For the text-containing cell, return its midpoint in [X, Y] coordinate format. 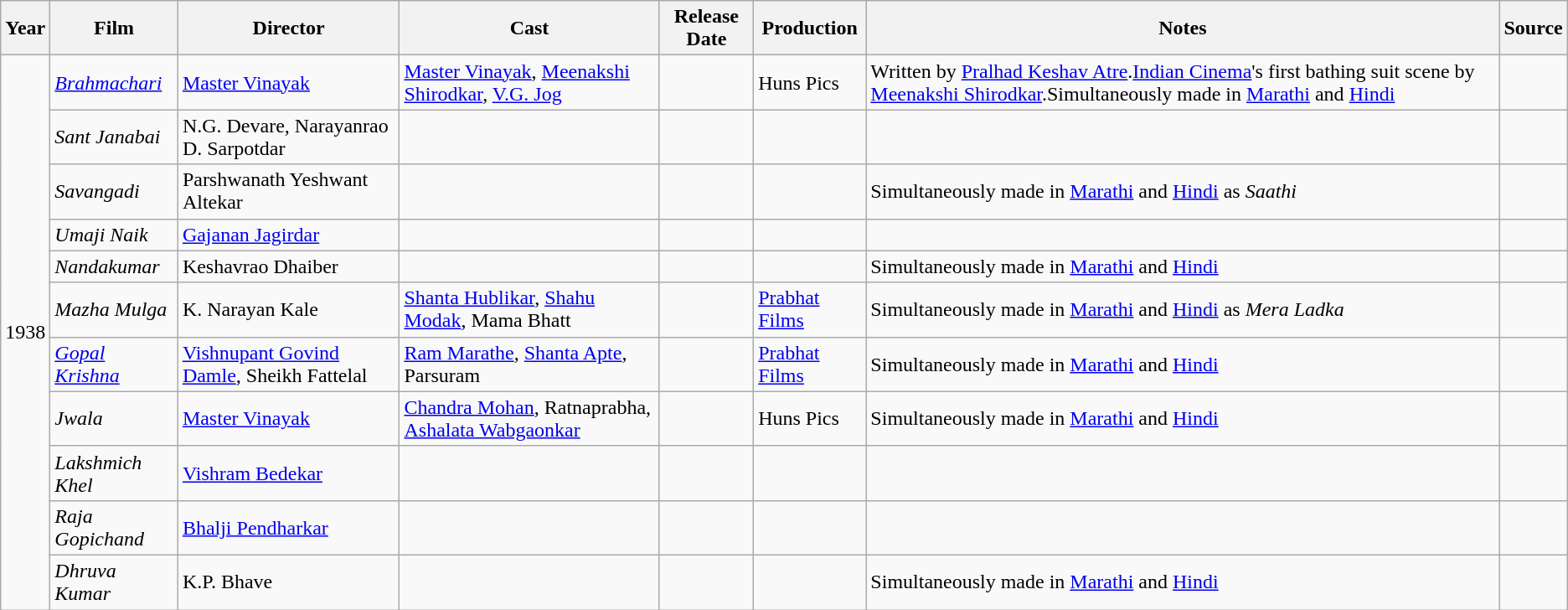
Year [25, 28]
Simultaneously made in Marathi and Hindi as Mera Ladka [1183, 310]
Lakshmich Khel [114, 473]
Raja Gopichand [114, 528]
K.P. Bhave [288, 582]
Simultaneously made in Marathi and Hindi as Saathi [1183, 191]
Written by Pralhad Keshav Atre.Indian Cinema's first bathing suit scene by Meenakshi Shirodkar.Simultaneously made in Marathi and Hindi [1183, 82]
Notes [1183, 28]
Master Vinayak, Meenakshi Shirodkar, V.G. Jog [529, 82]
Shanta Hublikar, Shahu Modak, Mama Bhatt [529, 310]
N.G. Devare, Narayanrao D. Sarpotdar [288, 137]
Vishnupant Govind Damle, Sheikh Fattelal [288, 364]
Release Date [707, 28]
Bhalji Pendharkar [288, 528]
Gopal Krishna [114, 364]
Umaji Naik [114, 235]
Mazha Mulga [114, 310]
Director [288, 28]
Brahmachari [114, 82]
Gajanan Jagirdar [288, 235]
Keshavrao Dhaiber [288, 266]
Nandakumar [114, 266]
Production [810, 28]
Sant Janabai [114, 137]
Source [1533, 28]
K. Narayan Kale [288, 310]
1938 [25, 333]
Vishram Bedekar [288, 473]
Ram Marathe, Shanta Apte, Parsuram [529, 364]
Jwala [114, 419]
Chandra Mohan, Ratnaprabha, Ashalata Wabgaonkar [529, 419]
Parshwanath Yeshwant Altekar [288, 191]
Cast [529, 28]
Film [114, 28]
Savangadi [114, 191]
Dhruva Kumar [114, 582]
